For the text-containing cell, return its midpoint in [X, Y] coordinate format. 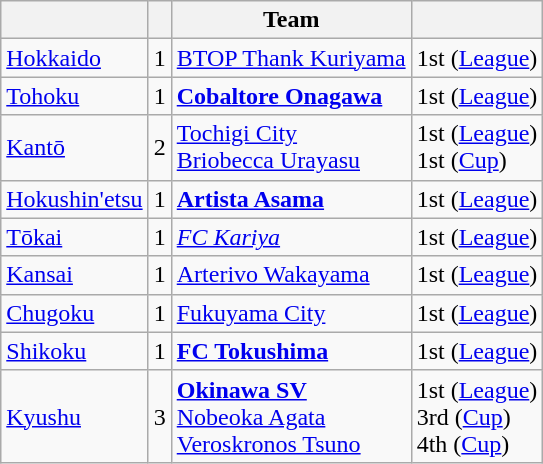
Shikoku [74, 351]
2 [160, 148]
Kyushu [74, 416]
1st (League) 3rd (Cup) 4th (Cup) [477, 416]
Arterivo Wakayama [291, 275]
Artista Asama [291, 199]
FC Tokushima [291, 351]
Kansai [74, 275]
Chugoku [74, 313]
BTOP Thank Kuriyama [291, 58]
Okinawa SV Nobeoka Agata Veroskronos Tsuno [291, 416]
Fukuyama City [291, 313]
Tochigi City Briobecca Urayasu [291, 148]
FC Kariya [291, 237]
Tōkai [74, 237]
1st (League) 1st (Cup) [477, 148]
Tohoku [74, 96]
Cobaltore Onagawa [291, 96]
Team [291, 20]
Kantō [74, 148]
3 [160, 416]
Hokkaido [74, 58]
Hokushin'etsu [74, 199]
